Output the [x, y] coordinate of the center of the cell containing the given text.  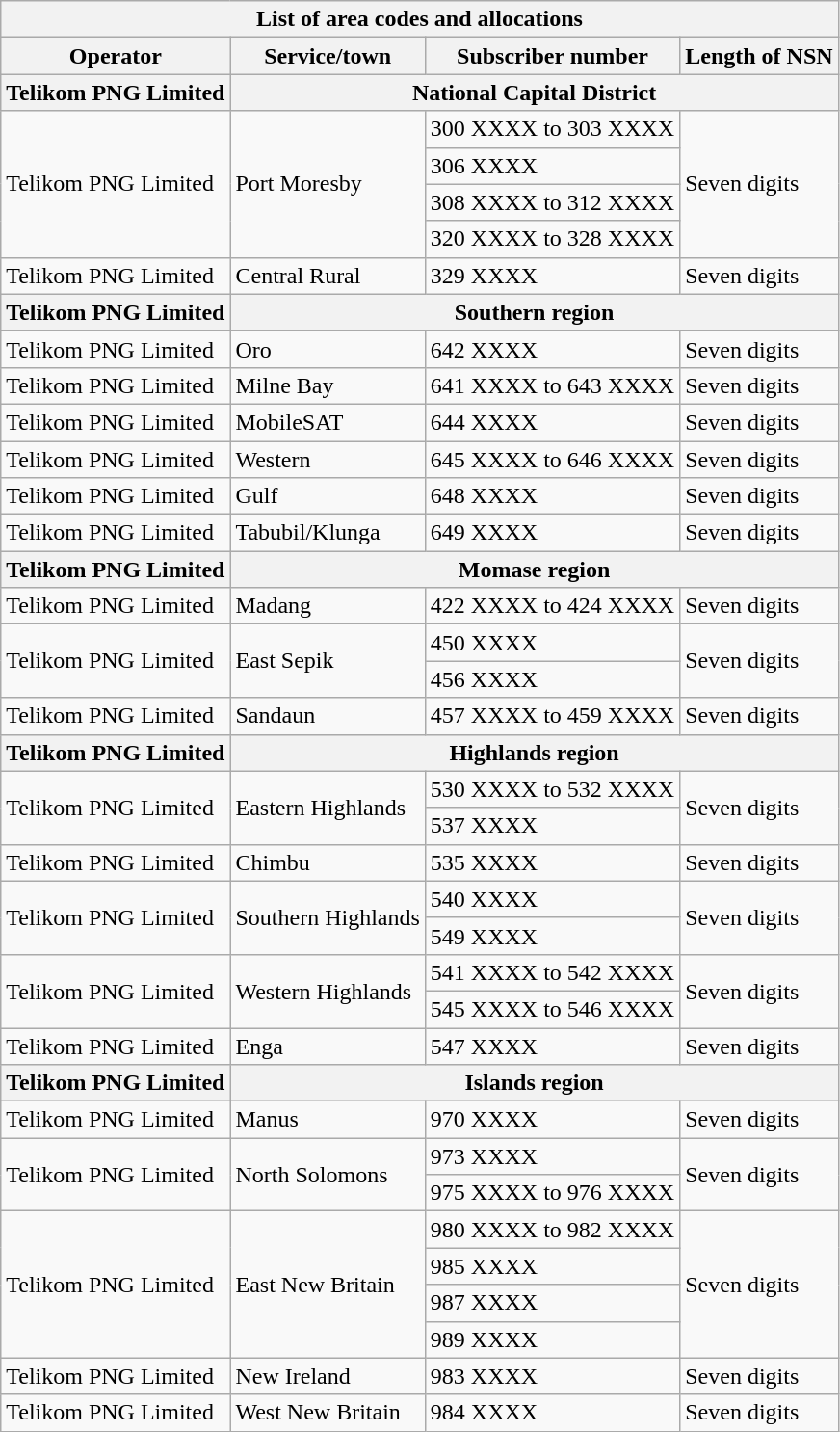
Milne Bay [328, 385]
973 XXXX [552, 1156]
987 XXXX [552, 1303]
549 XXXX [552, 936]
541 XXXX to 542 XXXX [552, 972]
Enga [328, 1046]
Oro [328, 349]
649 XXXX [552, 533]
984 XXXX [552, 1413]
642 XXXX [552, 349]
National Capital District [534, 93]
Gulf [328, 496]
306 XXXX [552, 166]
645 XXXX to 646 XXXX [552, 460]
980 XXXX to 982 XXXX [552, 1230]
Central Rural [328, 276]
535 XXXX [552, 862]
List of area codes and allocations [420, 19]
547 XXXX [552, 1046]
Port Moresby [328, 184]
989 XXXX [552, 1339]
329 XXXX [552, 276]
MobileSAT [328, 422]
983 XXXX [552, 1376]
422 XXXX to 424 XXXX [552, 606]
457 XXXX to 459 XXXX [552, 716]
Sandaun [328, 716]
Service/town [328, 56]
320 XXXX to 328 XXXX [552, 239]
450 XXXX [552, 643]
970 XXXX [552, 1120]
Manus [328, 1120]
648 XXXX [552, 496]
537 XXXX [552, 826]
540 XXXX [552, 899]
456 XXXX [552, 679]
644 XXXX [552, 422]
Eastern Highlands [328, 808]
Length of NSN [759, 56]
Western Highlands [328, 991]
641 XXXX to 643 XXXX [552, 385]
Highlands region [534, 753]
New Ireland [328, 1376]
West New Britain [328, 1413]
East Sepik [328, 661]
308 XXXX to 312 XXXX [552, 202]
Subscriber number [552, 56]
300 XXXX to 303 XXXX [552, 129]
545 XXXX to 546 XXXX [552, 1009]
North Solomons [328, 1175]
Momase region [534, 570]
Chimbu [328, 862]
975 XXXX to 976 XXXX [552, 1193]
East New Britain [328, 1285]
Western [328, 460]
Islands region [534, 1083]
Southern Highlands [328, 917]
985 XXXX [552, 1266]
Tabubil/Klunga [328, 533]
Madang [328, 606]
Operator [116, 56]
Southern region [534, 312]
530 XXXX to 532 XXXX [552, 789]
